Provide the [x, y] coordinate of the cell's center where the given text is located.  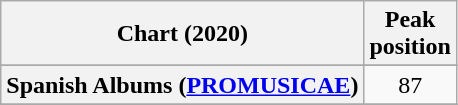
Peakposition [410, 34]
Chart (2020) [182, 34]
87 [410, 85]
Spanish Albums (PROMUSICAE) [182, 85]
